Detect which cell encompasses the target text, then output its [X, Y] center coordinate. 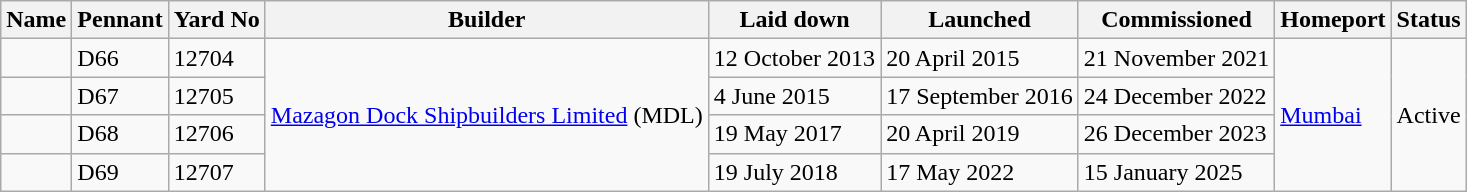
20 April 2015 [980, 58]
4 June 2015 [794, 96]
15 January 2025 [1176, 172]
D66 [120, 58]
26 December 2023 [1176, 134]
D69 [120, 172]
24 December 2022 [1176, 96]
17 May 2022 [980, 172]
Builder [486, 20]
Homeport [1333, 20]
Mumbai [1333, 115]
21 November 2021 [1176, 58]
Commissioned [1176, 20]
Laid down [794, 20]
D67 [120, 96]
D68 [120, 134]
12706 [216, 134]
Yard No [216, 20]
Active [1428, 115]
12704 [216, 58]
19 July 2018 [794, 172]
12705 [216, 96]
12 October 2013 [794, 58]
12707 [216, 172]
Status [1428, 20]
17 September 2016 [980, 96]
Mazagon Dock Shipbuilders Limited (MDL) [486, 115]
19 May 2017 [794, 134]
Pennant [120, 20]
20 April 2019 [980, 134]
Name [36, 20]
Launched [980, 20]
